Detect which cell encompasses the target text, then output its [x, y] center coordinate. 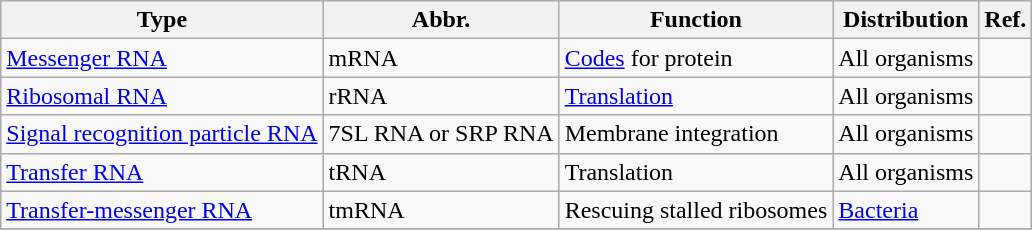
Function [696, 20]
Ref. [1006, 20]
Transfer-messenger RNA [162, 210]
Signal recognition particle RNA [162, 134]
Abbr. [441, 20]
Transfer RNA [162, 172]
7SL RNA or SRP RNA [441, 134]
tmRNA [441, 210]
Membrane integration [696, 134]
Distribution [906, 20]
Rescuing stalled ribosomes [696, 210]
Ribosomal RNA [162, 96]
Bacteria [906, 210]
Type [162, 20]
Messenger RNA [162, 58]
tRNA [441, 172]
mRNA [441, 58]
rRNA [441, 96]
Codes for protein [696, 58]
